Return (x, y) of the center of cell containing provided text 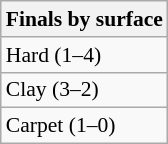
Clay (3–2) (84, 90)
Hard (1–4) (84, 55)
Carpet (1–0) (84, 126)
Finals by surface (84, 19)
